For the text-containing cell, return its midpoint in (x, y) coordinate format. 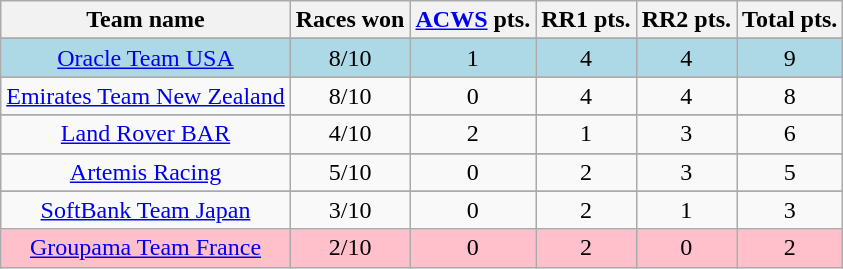
4/10 (350, 134)
8 (790, 96)
3/10 (350, 210)
RR1 pts. (586, 20)
Groupama Team France (146, 248)
Land Rover BAR (146, 134)
RR2 pts. (686, 20)
SoftBank Team Japan (146, 210)
Artemis Racing (146, 172)
9 (790, 58)
5/10 (350, 172)
5 (790, 172)
Total pts. (790, 20)
2/10 (350, 248)
Emirates Team New Zealand (146, 96)
Races won (350, 20)
ACWS pts. (473, 20)
6 (790, 134)
Oracle Team USA (146, 58)
Team name (146, 20)
